From the cell containing the given text, extract its center point as [x, y] coordinate. 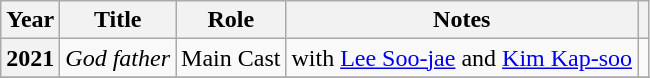
Main Cast [231, 58]
Title [118, 20]
Role [231, 20]
Notes [462, 20]
with Lee Soo-jae and Kim Kap-soo [462, 58]
2021 [30, 58]
God father [118, 58]
Year [30, 20]
